Output the (X, Y) coordinate of the center of the cell containing the given text.  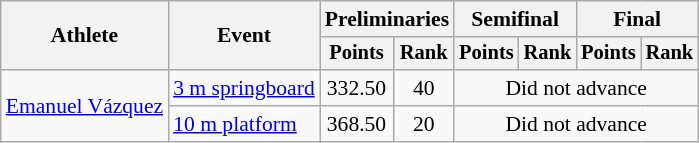
Emanuel Vázquez (84, 106)
Semifinal (515, 19)
Athlete (84, 36)
Event (244, 36)
368.50 (357, 124)
332.50 (357, 88)
20 (424, 124)
Preliminaries (387, 19)
40 (424, 88)
Final (637, 19)
3 m springboard (244, 88)
10 m platform (244, 124)
